Capture the cell that displays the provided text and extract its [X, Y] central coordinate. 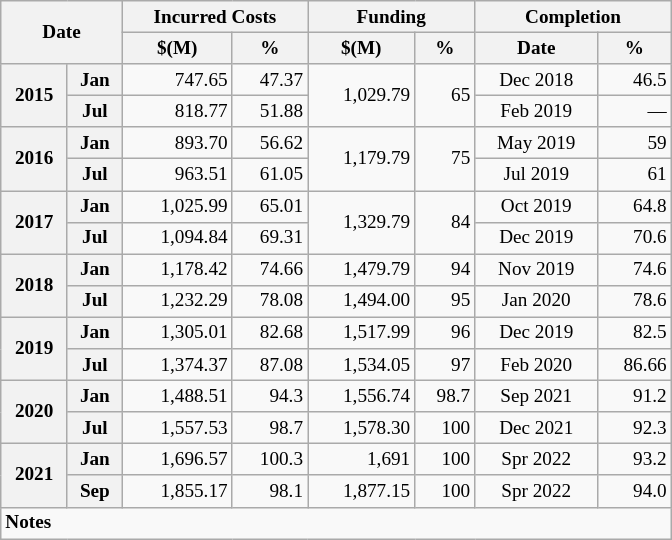
May 2019 [536, 143]
Notes [336, 523]
1,479.79 [362, 270]
1,029.79 [362, 96]
747.65 [177, 80]
94 [445, 270]
2021 [34, 476]
2020 [34, 412]
59 [635, 143]
1,556.74 [362, 396]
1,557.53 [177, 428]
74.6 [635, 270]
82.5 [635, 333]
1,534.05 [362, 365]
1,494.00 [362, 301]
1,696.57 [177, 460]
2017 [34, 222]
1,094.84 [177, 238]
78.08 [270, 301]
97 [445, 365]
1,025.99 [177, 206]
96 [445, 333]
Dec 2021 [536, 428]
893.70 [177, 143]
1,374.37 [177, 365]
87.08 [270, 365]
1,232.29 [177, 301]
74.66 [270, 270]
78.6 [635, 301]
2019 [34, 348]
1,578.30 [362, 428]
1,488.51 [177, 396]
84 [445, 222]
94.3 [270, 396]
— [635, 111]
93.2 [635, 460]
2018 [34, 286]
1,178.42 [177, 270]
75 [445, 158]
61.05 [270, 175]
51.88 [270, 111]
Jan 2020 [536, 301]
1,305.01 [177, 333]
69.31 [270, 238]
Incurred Costs [214, 17]
Nov 2019 [536, 270]
94.0 [635, 491]
2015 [34, 96]
818.77 [177, 111]
61 [635, 175]
95 [445, 301]
Oct 2019 [536, 206]
Feb 2019 [536, 111]
1,877.15 [362, 491]
64.8 [635, 206]
Sep [94, 491]
963.51 [177, 175]
2016 [34, 158]
65.01 [270, 206]
1,691 [362, 460]
Dec 2018 [536, 80]
92.3 [635, 428]
100.3 [270, 460]
46.5 [635, 80]
56.62 [270, 143]
1,855.17 [177, 491]
1,517.99 [362, 333]
Funding [392, 17]
82.68 [270, 333]
86.66 [635, 365]
Sep 2021 [536, 396]
Completion [573, 17]
Jul 2019 [536, 175]
1,329.79 [362, 222]
Feb 2020 [536, 365]
70.6 [635, 238]
98.1 [270, 491]
1,179.79 [362, 158]
47.37 [270, 80]
65 [445, 96]
91.2 [635, 396]
